Output the (x, y) coordinate of the center of the cell containing the given text.  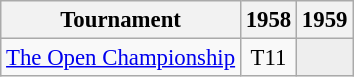
Tournament (121, 20)
The Open Championship (121, 58)
1958 (268, 20)
1959 (325, 20)
T11 (268, 58)
